Provide the [x, y] coordinate of the cell's center where the given text is located.  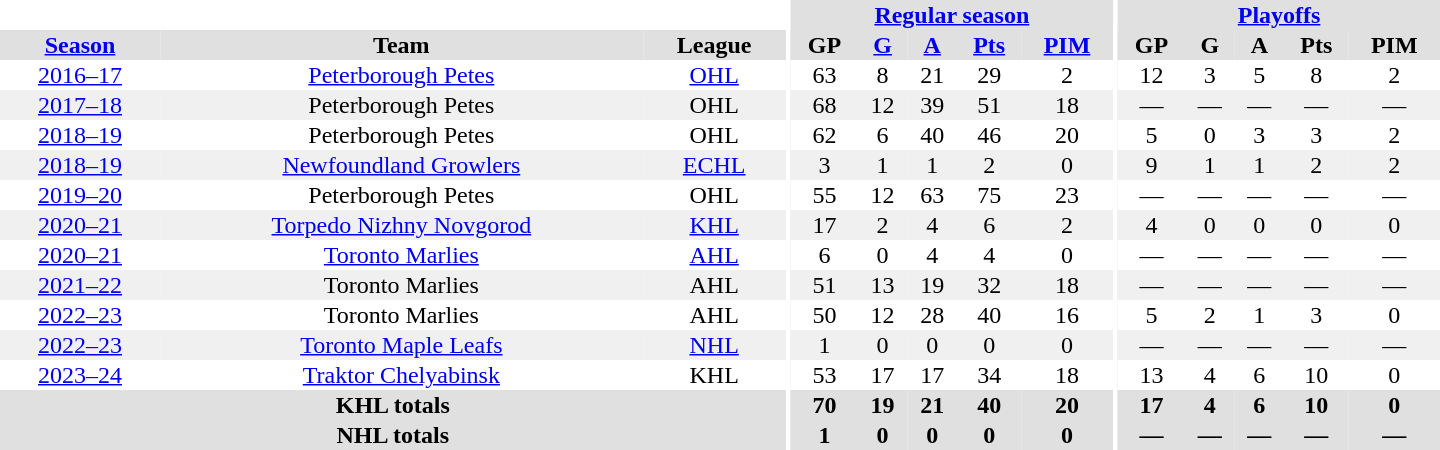
53 [824, 375]
9 [1152, 165]
League [714, 45]
Team [402, 45]
34 [989, 375]
2019–20 [80, 195]
Traktor Chelyabinsk [402, 375]
62 [824, 135]
Regular season [952, 15]
ECHL [714, 165]
28 [932, 315]
2021–22 [80, 285]
2023–24 [80, 375]
Season [80, 45]
50 [824, 315]
39 [932, 105]
KHL totals [393, 405]
2017–18 [80, 105]
32 [989, 285]
29 [989, 75]
NHL totals [393, 435]
68 [824, 105]
70 [824, 405]
Newfoundland Growlers [402, 165]
Playoffs [1279, 15]
Toronto Maple Leafs [402, 345]
Torpedo Nizhny Novgorod [402, 225]
75 [989, 195]
46 [989, 135]
2016–17 [80, 75]
23 [1066, 195]
NHL [714, 345]
16 [1066, 315]
55 [824, 195]
